Search for the cell housing the specified text and yield its (x, y) center coordinate. 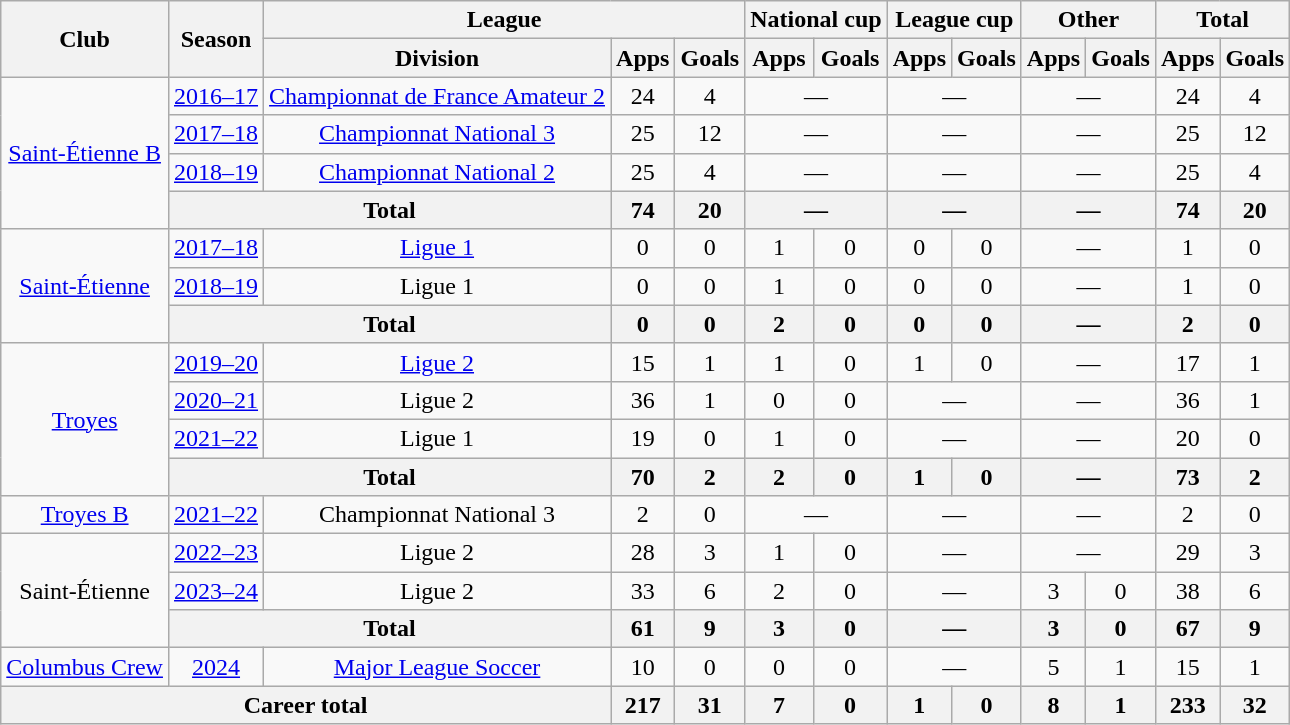
33 (643, 591)
Division (438, 58)
Club (85, 39)
National cup (816, 20)
Saint-Étienne B (85, 153)
2019–20 (216, 362)
70 (643, 477)
61 (643, 629)
19 (643, 438)
29 (1187, 553)
8 (1053, 705)
2016–17 (216, 96)
Columbus Crew (85, 667)
2023–24 (216, 591)
233 (1187, 705)
2020–21 (216, 400)
31 (710, 705)
10 (643, 667)
League (504, 20)
38 (1187, 591)
217 (643, 705)
2024 (216, 667)
32 (1255, 705)
7 (779, 705)
73 (1187, 477)
Season (216, 39)
Championnat de France Amateur 2 (438, 96)
67 (1187, 629)
5 (1053, 667)
Troyes B (85, 515)
Championnat National 2 (438, 172)
Troyes (85, 419)
2022–23 (216, 553)
28 (643, 553)
Other (1088, 20)
Major League Soccer (438, 667)
17 (1187, 362)
League cup (954, 20)
Career total (306, 705)
